Output the (x, y) coordinate of the center of the cell containing the given text.  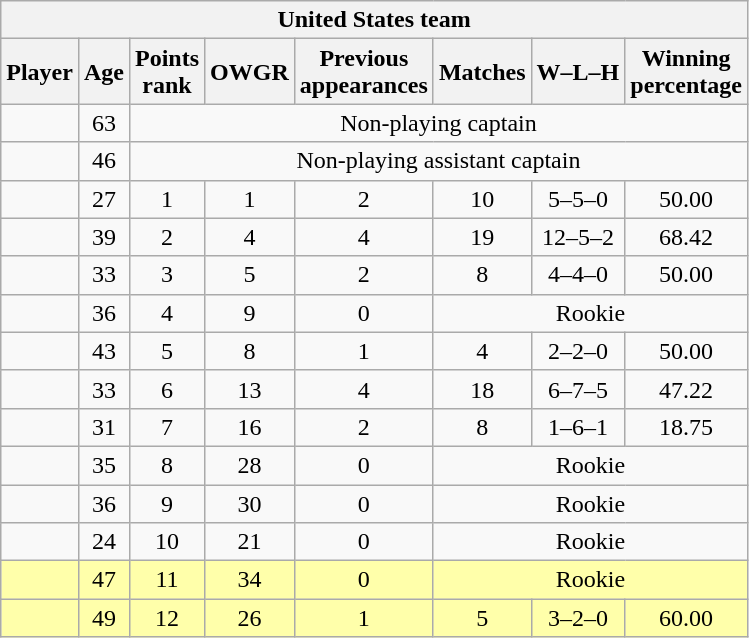
3–2–0 (578, 618)
2–2–0 (578, 351)
24 (104, 542)
30 (250, 503)
18.75 (686, 427)
1–6–1 (578, 427)
12 (166, 618)
12–5–2 (578, 237)
19 (482, 237)
OWGR (250, 72)
13 (250, 389)
Matches (482, 72)
21 (250, 542)
11 (166, 580)
68.42 (686, 237)
Previousappearances (364, 72)
18 (482, 389)
27 (104, 199)
16 (250, 427)
Age (104, 72)
7 (166, 427)
47.22 (686, 389)
United States team (374, 20)
26 (250, 618)
Non-playing assistant captain (438, 161)
5–5–0 (578, 199)
4–4–0 (578, 275)
6–7–5 (578, 389)
39 (104, 237)
63 (104, 123)
Pointsrank (166, 72)
31 (104, 427)
6 (166, 389)
3 (166, 275)
28 (250, 465)
46 (104, 161)
43 (104, 351)
34 (250, 580)
Non-playing captain (438, 123)
Winningpercentage (686, 72)
W–L–H (578, 72)
60.00 (686, 618)
35 (104, 465)
Player (40, 72)
49 (104, 618)
47 (104, 580)
